Scan for the cell matching the given text and deliver its (X, Y) coordinate at center. 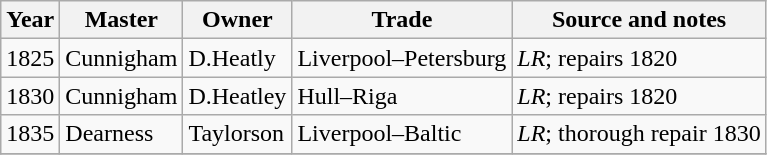
1835 (30, 134)
D.Heatly (238, 58)
Source and notes (639, 20)
Owner (238, 20)
LR; thorough repair 1830 (639, 134)
Taylorson (238, 134)
Trade (402, 20)
Dearness (122, 134)
Year (30, 20)
1830 (30, 96)
1825 (30, 58)
Hull–Riga (402, 96)
Liverpool–Petersburg (402, 58)
Liverpool–Baltic (402, 134)
Master (122, 20)
D.Heatley (238, 96)
